Locate the cell with the specified text and output its [X, Y] center coordinate. 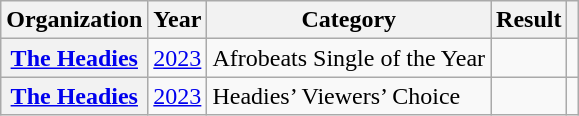
Organization [74, 20]
Headies’ Viewers’ Choice [349, 96]
Afrobeats Single of the Year [349, 58]
Year [178, 20]
Result [529, 20]
Category [349, 20]
